Scan for the cell matching the given text and deliver its [x, y] coordinate at center. 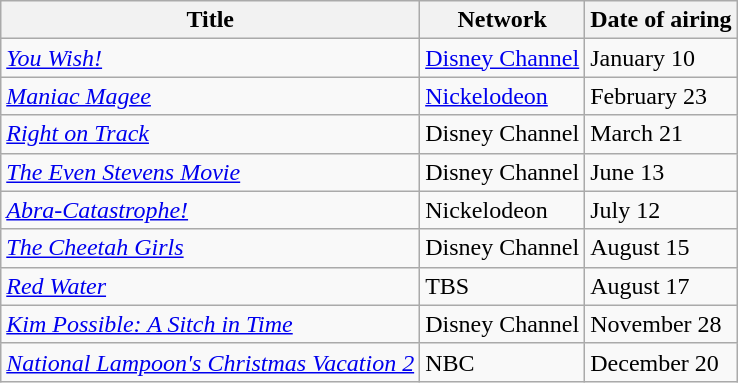
January 10 [661, 58]
Abra-Catastrophe! [210, 210]
November 28 [661, 324]
August 15 [661, 248]
Red Water [210, 286]
March 21 [661, 134]
Right on Track [210, 134]
Title [210, 20]
Kim Possible: A Sitch in Time [210, 324]
The Cheetah Girls [210, 248]
February 23 [661, 96]
You Wish! [210, 58]
NBC [502, 362]
National Lampoon's Christmas Vacation 2 [210, 362]
August 17 [661, 286]
December 20 [661, 362]
The Even Stevens Movie [210, 172]
Date of airing [661, 20]
Network [502, 20]
Maniac Magee [210, 96]
TBS [502, 286]
July 12 [661, 210]
June 13 [661, 172]
